Detect which cell encompasses the target text, then output its [x, y] center coordinate. 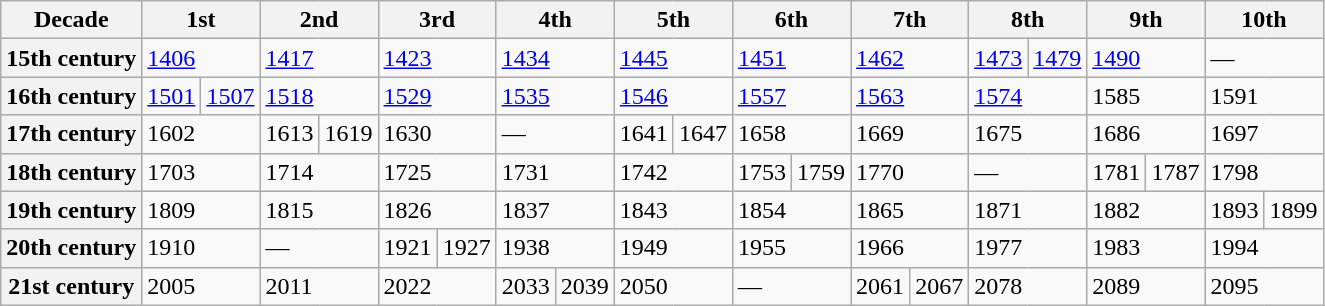
1910 [201, 248]
1983 [1146, 248]
1697 [1264, 134]
4th [555, 20]
1837 [555, 210]
1613 [290, 134]
1st [201, 20]
1462 [910, 58]
1647 [702, 134]
1854 [791, 210]
Decade [72, 20]
1815 [319, 210]
1759 [820, 172]
2039 [584, 286]
1669 [910, 134]
1826 [437, 210]
2078 [1028, 286]
1591 [1264, 96]
1787 [1176, 172]
8th [1028, 20]
1798 [1264, 172]
1518 [319, 96]
2022 [437, 286]
1490 [1146, 58]
1686 [1146, 134]
1501 [172, 96]
1893 [1234, 210]
1619 [348, 134]
18th century [72, 172]
1871 [1028, 210]
1899 [1294, 210]
19th century [72, 210]
1809 [201, 210]
1507 [230, 96]
1473 [998, 58]
1714 [319, 172]
1725 [437, 172]
1423 [437, 58]
15th century [72, 58]
1585 [1146, 96]
1658 [791, 134]
16th century [72, 96]
1753 [762, 172]
1406 [201, 58]
2050 [673, 286]
1417 [319, 58]
10th [1264, 20]
1675 [1028, 134]
2089 [1146, 286]
1927 [466, 248]
1938 [555, 248]
1546 [673, 96]
5th [673, 20]
1731 [555, 172]
1535 [555, 96]
1563 [910, 96]
9th [1146, 20]
1977 [1028, 248]
1630 [437, 134]
1434 [555, 58]
1843 [673, 210]
1865 [910, 210]
1882 [1146, 210]
6th [791, 20]
21st century [72, 286]
1641 [644, 134]
1529 [437, 96]
1479 [1058, 58]
1781 [1116, 172]
1451 [791, 58]
1557 [791, 96]
17th century [72, 134]
1742 [673, 172]
2067 [940, 286]
2061 [880, 286]
1949 [673, 248]
1955 [791, 248]
1602 [201, 134]
20th century [72, 248]
3rd [437, 20]
2011 [319, 286]
1445 [673, 58]
2033 [526, 286]
2nd [319, 20]
1966 [910, 248]
1994 [1264, 248]
2005 [201, 286]
1703 [201, 172]
1921 [408, 248]
1770 [910, 172]
2095 [1264, 286]
1574 [1028, 96]
7th [910, 20]
